For the text-containing cell, return its midpoint in [X, Y] coordinate format. 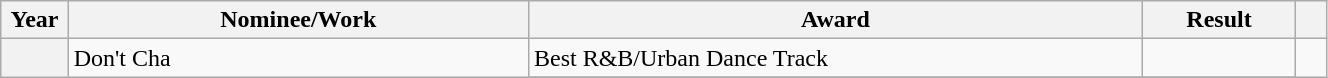
Don't Cha [298, 58]
Best R&B/Urban Dance Track [835, 58]
Award [835, 20]
Result [1218, 20]
Nominee/Work [298, 20]
Year [34, 20]
